Search for the cell housing the specified text and yield its (x, y) center coordinate. 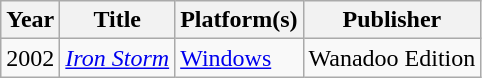
Title (118, 20)
Year (30, 20)
2002 (30, 58)
Platform(s) (239, 20)
Windows (239, 58)
Iron Storm (118, 58)
Wanadoo Edition (392, 58)
Publisher (392, 20)
